Pinpoint the cell where the given text exists, returning its (X, Y) midpoint coordinate. 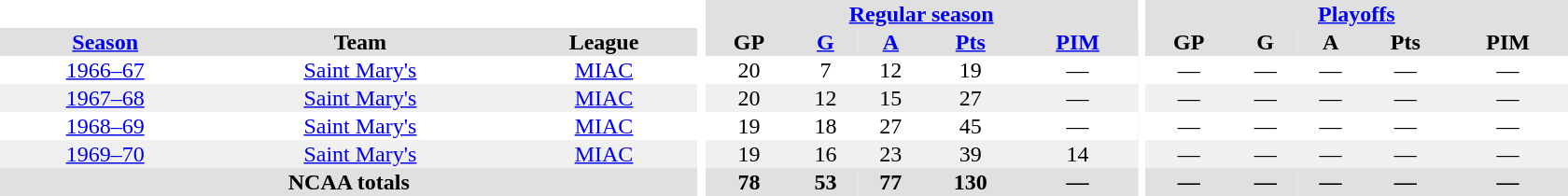
23 (890, 154)
Playoffs (1357, 14)
78 (749, 182)
15 (890, 98)
League (603, 42)
18 (825, 126)
7 (825, 70)
53 (825, 182)
Regular season (921, 14)
1969–70 (105, 154)
Season (105, 42)
39 (971, 154)
1968–69 (105, 126)
45 (971, 126)
77 (890, 182)
1966–67 (105, 70)
16 (825, 154)
130 (971, 182)
Team (360, 42)
1967–68 (105, 98)
14 (1077, 154)
NCAA totals (349, 182)
